From the cell containing the given text, extract its center point as [X, Y] coordinate. 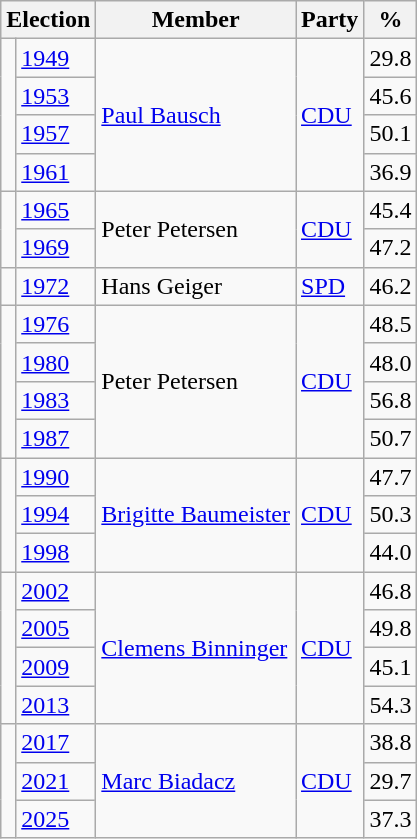
29.8 [390, 58]
1987 [56, 438]
45.6 [390, 96]
47.7 [390, 477]
2017 [56, 743]
29.7 [390, 781]
48.0 [390, 362]
Brigitte Baumeister [196, 515]
Election [48, 20]
56.8 [390, 400]
1957 [56, 134]
1980 [56, 362]
2005 [56, 629]
1976 [56, 324]
Member [196, 20]
46.2 [390, 286]
47.2 [390, 248]
1969 [56, 248]
Hans Geiger [196, 286]
2009 [56, 667]
1990 [56, 477]
2021 [56, 781]
37.3 [390, 819]
% [390, 20]
50.7 [390, 438]
1965 [56, 210]
2002 [56, 591]
50.1 [390, 134]
Clemens Binninger [196, 648]
2013 [56, 705]
1972 [56, 286]
SPD [330, 286]
49.8 [390, 629]
Party [330, 20]
1949 [56, 58]
45.4 [390, 210]
1994 [56, 515]
50.3 [390, 515]
1983 [56, 400]
1953 [56, 96]
44.0 [390, 553]
Paul Bausch [196, 115]
Marc Biadacz [196, 781]
1998 [56, 553]
45.1 [390, 667]
46.8 [390, 591]
48.5 [390, 324]
36.9 [390, 172]
54.3 [390, 705]
1961 [56, 172]
38.8 [390, 743]
2025 [56, 819]
